Output the (x, y) coordinate of the center of the cell containing the given text.  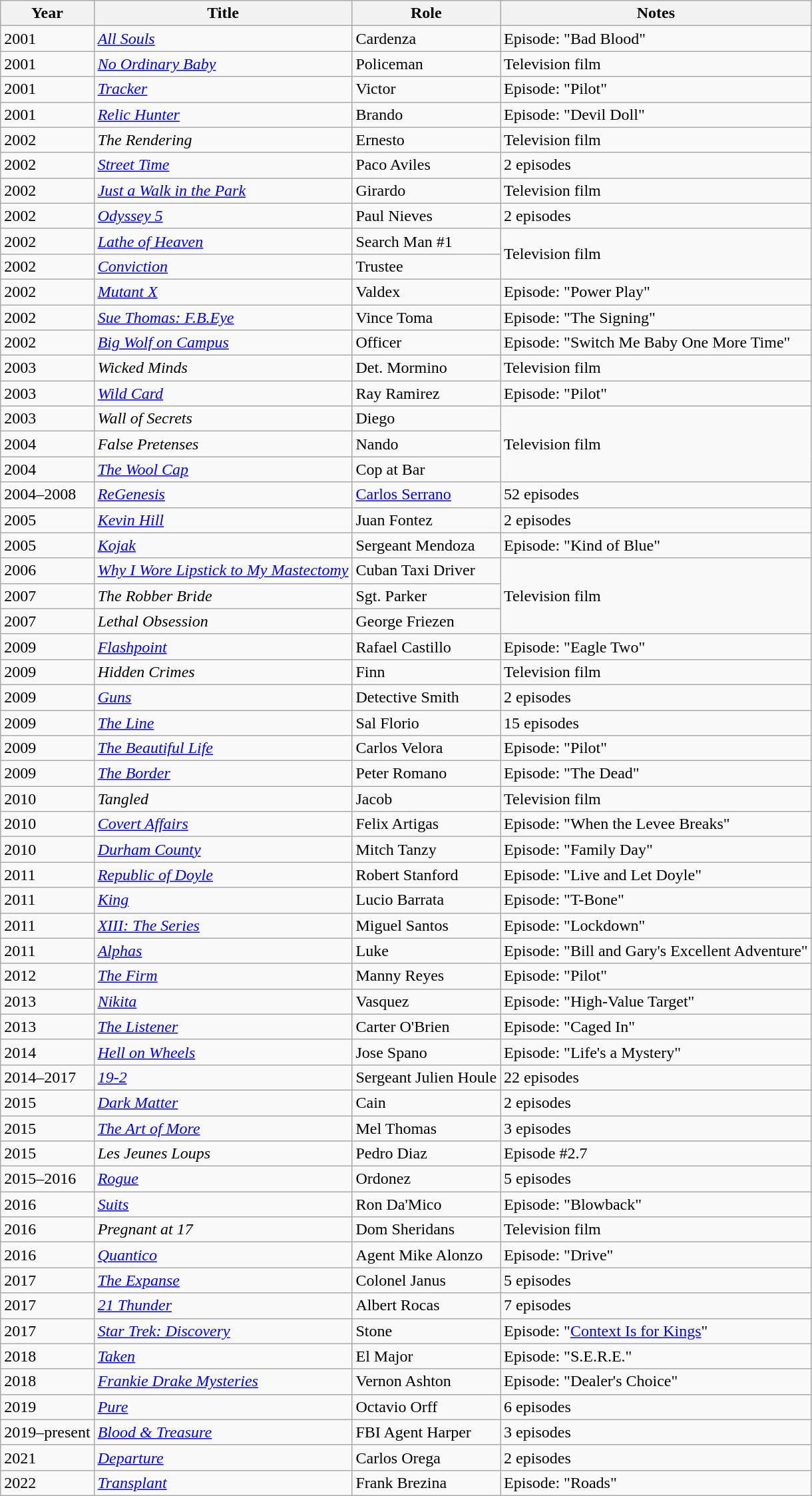
Wild Card (223, 393)
Episode: "Caged In" (656, 1027)
The Listener (223, 1027)
Departure (223, 1457)
Episode: "Bad Blood" (656, 39)
Episode: "S.E.R.E." (656, 1356)
The Rendering (223, 140)
2019 (47, 1407)
FBI Agent Harper (426, 1432)
Wall of Secrets (223, 419)
Episode: "Kind of Blue" (656, 545)
Episode: "The Dead" (656, 774)
Suits (223, 1204)
6 episodes (656, 1407)
The Beautiful Life (223, 748)
Jose Spano (426, 1052)
2019–present (47, 1432)
Episode: "T-Bone" (656, 900)
Odyssey 5 (223, 216)
Street Time (223, 165)
2015–2016 (47, 1179)
Episode: "Eagle Two" (656, 646)
Taken (223, 1356)
Girardo (426, 190)
Manny Reyes (426, 976)
Quantico (223, 1255)
Rogue (223, 1179)
Just a Walk in the Park (223, 190)
Ron Da'Mico (426, 1204)
Cop at Bar (426, 469)
Search Man #1 (426, 241)
Ordonez (426, 1179)
Episode #2.7 (656, 1154)
2021 (47, 1457)
Episode: "Lockdown" (656, 925)
2014 (47, 1052)
Durham County (223, 850)
7 episodes (656, 1306)
Hell on Wheels (223, 1052)
19-2 (223, 1077)
Covert Affairs (223, 824)
Republic of Doyle (223, 875)
The Line (223, 722)
Blood & Treasure (223, 1432)
Episode: "Live and Let Doyle" (656, 875)
Vince Toma (426, 318)
The Robber Bride (223, 596)
George Friezen (426, 621)
Agent Mike Alonzo (426, 1255)
Star Trek: Discovery (223, 1331)
Pedro Diaz (426, 1154)
Colonel Janus (426, 1280)
Paco Aviles (426, 165)
Episode: "Devil Doll" (656, 115)
2006 (47, 571)
Cuban Taxi Driver (426, 571)
Sgt. Parker (426, 596)
Victor (426, 89)
Role (426, 13)
Pregnant at 17 (223, 1230)
Mutant X (223, 292)
Why I Wore Lipstick to My Mastectomy (223, 571)
Luke (426, 951)
Dom Sheridans (426, 1230)
Episode: "Blowback" (656, 1204)
Episode: "Bill and Gary's Excellent Adventure" (656, 951)
ReGenesis (223, 495)
2004–2008 (47, 495)
Episode: "Family Day" (656, 850)
The Border (223, 774)
Ernesto (426, 140)
Sal Florio (426, 722)
Year (47, 13)
52 episodes (656, 495)
Big Wolf on Campus (223, 343)
Episode: "Drive" (656, 1255)
El Major (426, 1356)
Tangled (223, 799)
Rafael Castillo (426, 646)
Vasquez (426, 1001)
22 episodes (656, 1077)
Robert Stanford (426, 875)
Tracker (223, 89)
Episode: "Context Is for Kings" (656, 1331)
Episode: "Dealer's Choice" (656, 1381)
The Firm (223, 976)
2022 (47, 1483)
Peter Romano (426, 774)
Stone (426, 1331)
Jacob (426, 799)
Detective Smith (426, 697)
Episode: "When the Levee Breaks" (656, 824)
Miguel Santos (426, 925)
Guns (223, 697)
Episode: "High-Value Target" (656, 1001)
Sergeant Mendoza (426, 545)
King (223, 900)
Cain (426, 1103)
21 Thunder (223, 1306)
Diego (426, 419)
Finn (426, 672)
Notes (656, 13)
XIII: The Series (223, 925)
Episode: "Power Play" (656, 292)
Trustee (426, 266)
Carter O'Brien (426, 1027)
False Pretenses (223, 444)
2014–2017 (47, 1077)
Valdex (426, 292)
Episode: "The Signing" (656, 318)
Octavio Orff (426, 1407)
Mitch Tanzy (426, 850)
Hidden Crimes (223, 672)
Alphas (223, 951)
Brando (426, 115)
2012 (47, 976)
The Art of More (223, 1128)
Episode: "Life's a Mystery" (656, 1052)
Nando (426, 444)
Kevin Hill (223, 520)
The Wool Cap (223, 469)
15 episodes (656, 722)
Frank Brezina (426, 1483)
Felix Artigas (426, 824)
Ray Ramirez (426, 393)
Sergeant Julien Houle (426, 1077)
Kojak (223, 545)
Episode: "Switch Me Baby One More Time" (656, 343)
Wicked Minds (223, 368)
Title (223, 13)
Carlos Velora (426, 748)
Albert Rocas (426, 1306)
Juan Fontez (426, 520)
Officer (426, 343)
Transplant (223, 1483)
The Expanse (223, 1280)
Sue Thomas: F.B.Eye (223, 318)
No Ordinary Baby (223, 64)
Relic Hunter (223, 115)
All Souls (223, 39)
Dark Matter (223, 1103)
Paul Nieves (426, 216)
Vernon Ashton (426, 1381)
Conviction (223, 266)
Episode: "Roads" (656, 1483)
Lethal Obsession (223, 621)
Frankie Drake Mysteries (223, 1381)
Carlos Orega (426, 1457)
Lathe of Heaven (223, 241)
Pure (223, 1407)
Cardenza (426, 39)
Mel Thomas (426, 1128)
Policeman (426, 64)
Det. Mormino (426, 368)
Les Jeunes Loups (223, 1154)
Lucio Barrata (426, 900)
Nikita (223, 1001)
Carlos Serrano (426, 495)
Flashpoint (223, 646)
